Locate the cell with the specified text and output its [X, Y] center coordinate. 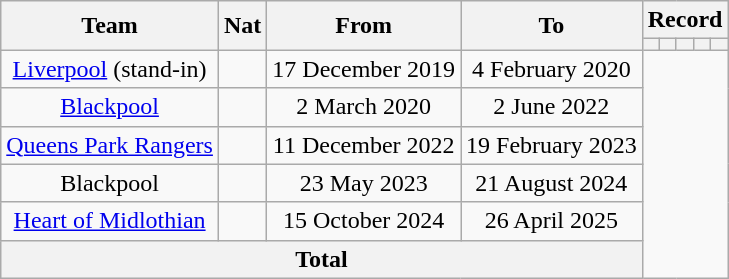
Heart of Midlothian [110, 221]
15 October 2024 [364, 221]
From [364, 26]
19 February 2023 [551, 145]
Nat [242, 26]
Total [322, 259]
21 August 2024 [551, 183]
Liverpool (stand-in) [110, 69]
23 May 2023 [364, 183]
Queens Park Rangers [110, 145]
Team [110, 26]
2 March 2020 [364, 107]
11 December 2022 [364, 145]
26 April 2025 [551, 221]
Record [685, 20]
4 February 2020 [551, 69]
2 June 2022 [551, 107]
To [551, 26]
17 December 2019 [364, 69]
